For the text-containing cell, return its midpoint in [X, Y] coordinate format. 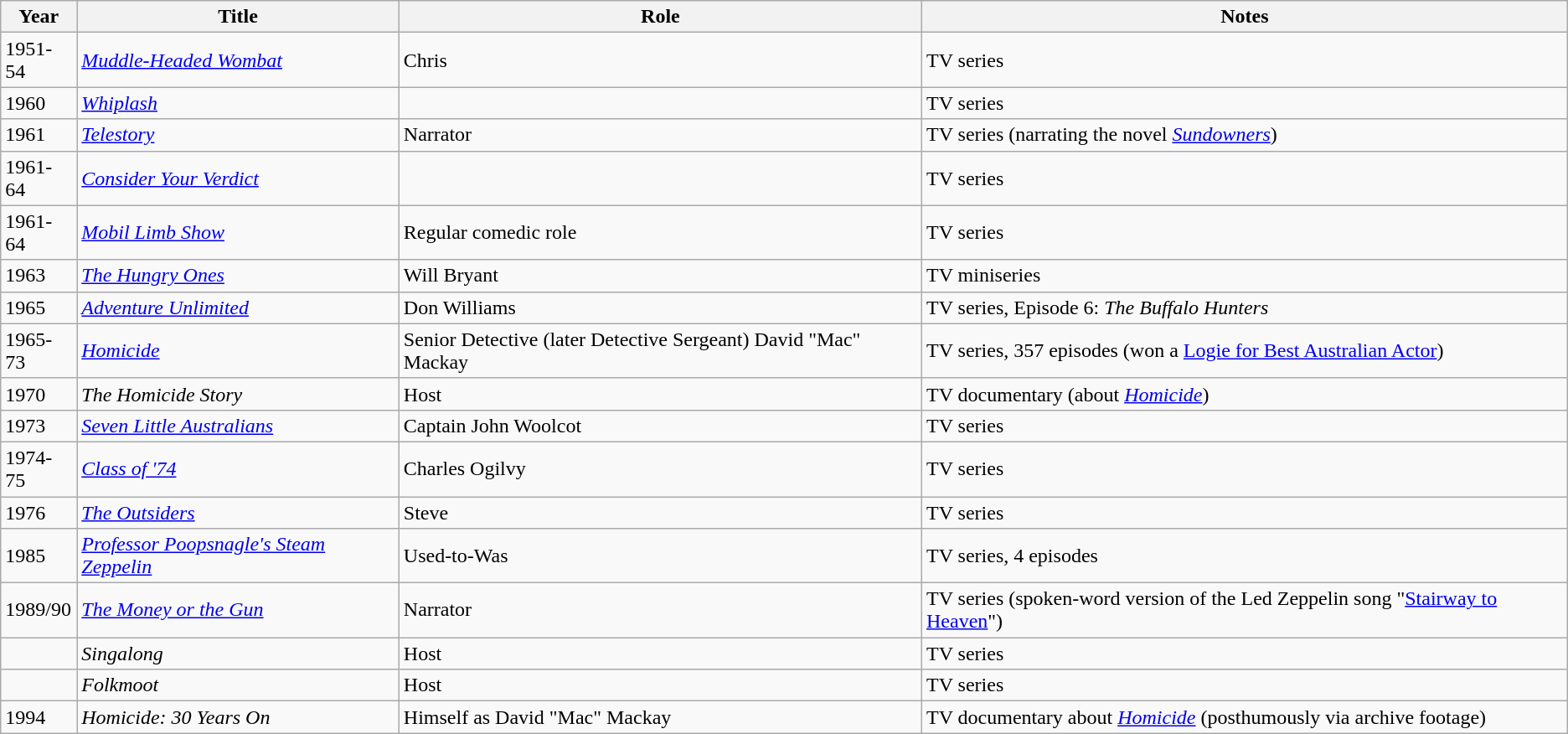
Title [238, 17]
1960 [39, 103]
Don Williams [660, 308]
Role [660, 17]
1974-75 [39, 469]
1963 [39, 276]
1951-54 [39, 60]
Professor Poopsnagle's Steam Zeppelin [238, 556]
1961 [39, 135]
Steve [660, 512]
Folkmoot [238, 685]
Whiplash [238, 103]
1976 [39, 512]
1965-73 [39, 350]
Telestory [238, 135]
Class of '74 [238, 469]
The Outsiders [238, 512]
Senior Detective (later Detective Sergeant) David "Mac" Mackay [660, 350]
Consider Your Verdict [238, 178]
TV series (spoken-word version of the Led Zeppelin song "Stairway to Heaven") [1245, 610]
Singalong [238, 654]
Chris [660, 60]
1973 [39, 426]
Muddle-Headed Wombat [238, 60]
TV series, 4 episodes [1245, 556]
TV miniseries [1245, 276]
Charles Ogilvy [660, 469]
TV documentary (about Homicide) [1245, 394]
The Money or the Gun [238, 610]
Adventure Unlimited [238, 308]
Will Bryant [660, 276]
1965 [39, 308]
TV series, Episode 6: The Buffalo Hunters [1245, 308]
Seven Little Australians [238, 426]
1985 [39, 556]
The Hungry Ones [238, 276]
Year [39, 17]
Notes [1245, 17]
Homicide: 30 Years On [238, 717]
1970 [39, 394]
1989/90 [39, 610]
TV documentary about Homicide (posthumously via archive footage) [1245, 717]
1994 [39, 717]
Homicide [238, 350]
Captain John Woolcot [660, 426]
TV series (narrating the novel Sundowners) [1245, 135]
Himself as David "Mac" Mackay [660, 717]
Used-to-Was [660, 556]
The Homicide Story [238, 394]
TV series, 357 episodes (won a Logie for Best Australian Actor) [1245, 350]
Regular comedic role [660, 233]
Mobil Limb Show [238, 233]
